Locate the cell with the specified text and output its (X, Y) center coordinate. 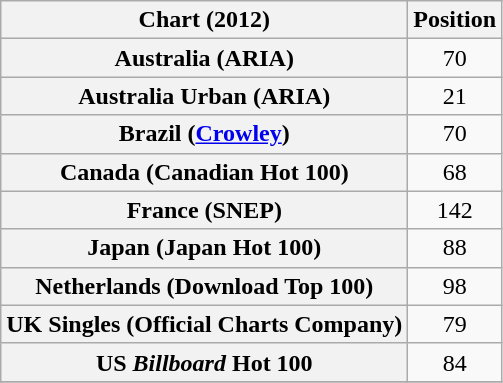
US Billboard Hot 100 (204, 362)
Australia Urban (ARIA) (204, 96)
142 (455, 210)
Japan (Japan Hot 100) (204, 248)
Australia (ARIA) (204, 58)
88 (455, 248)
98 (455, 286)
84 (455, 362)
21 (455, 96)
Position (455, 20)
79 (455, 324)
Brazil (Crowley) (204, 134)
Chart (2012) (204, 20)
Netherlands (Download Top 100) (204, 286)
UK Singles (Official Charts Company) (204, 324)
Canada (Canadian Hot 100) (204, 172)
68 (455, 172)
France (SNEP) (204, 210)
